Pinpoint the cell where the given text exists, returning its [X, Y] midpoint coordinate. 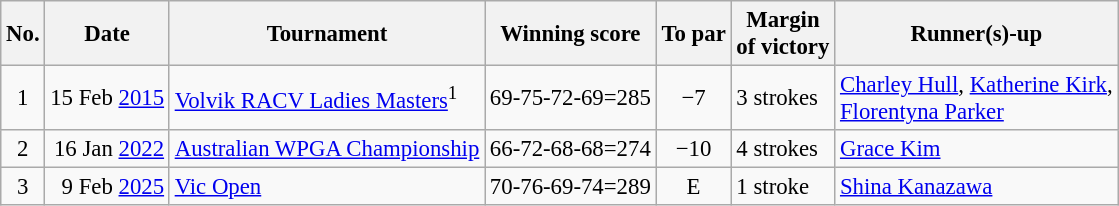
9 Feb 2025 [107, 187]
Australian WPGA Championship [326, 149]
Charley Hull, Katherine Kirk, Florentyna Parker [976, 98]
Grace Kim [976, 149]
Tournament [326, 34]
1 stroke [783, 187]
E [694, 187]
15 Feb 2015 [107, 98]
Winning score [571, 34]
66-72-68-68=274 [571, 149]
Shina Kanazawa [976, 187]
3 strokes [783, 98]
Date [107, 34]
−7 [694, 98]
Marginof victory [783, 34]
1 [23, 98]
−10 [694, 149]
4 strokes [783, 149]
No. [23, 34]
69-75-72-69=285 [571, 98]
70-76-69-74=289 [571, 187]
3 [23, 187]
2 [23, 149]
Vic Open [326, 187]
16 Jan 2022 [107, 149]
To par [694, 34]
Runner(s)-up [976, 34]
Volvik RACV Ladies Masters1 [326, 98]
